From the cell containing the given text, extract its center point as [x, y] coordinate. 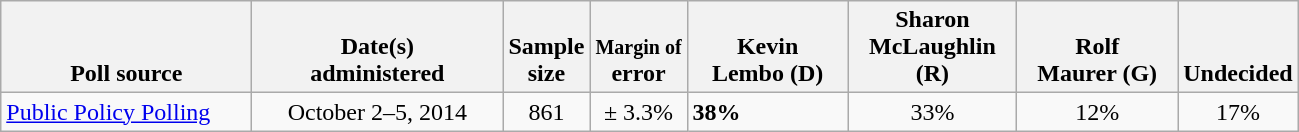
17% [1238, 112]
KevinLembo (D) [768, 47]
12% [1098, 112]
Poll source [126, 47]
Date(s)administered [378, 47]
Samplesize [546, 47]
Undecided [1238, 47]
38% [768, 112]
RolfMaurer (G) [1098, 47]
33% [932, 112]
861 [546, 112]
± 3.3% [638, 112]
Public Policy Polling [126, 112]
SharonMcLaughlin (R) [932, 47]
Margin oferror [638, 47]
October 2–5, 2014 [378, 112]
